Scan for the cell matching the given text and deliver its (x, y) coordinate at center. 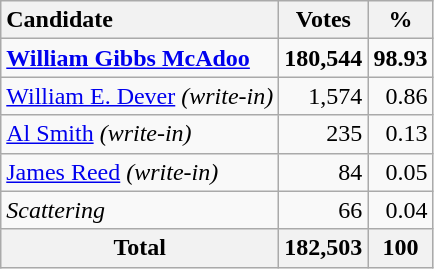
% (400, 20)
235 (324, 134)
0.86 (400, 96)
180,544 (324, 58)
100 (400, 248)
84 (324, 172)
William Gibbs McAdoo (140, 58)
James Reed (write-in) (140, 172)
William E. Dever (write-in) (140, 96)
0.05 (400, 172)
Al Smith (write-in) (140, 134)
1,574 (324, 96)
Total (140, 248)
182,503 (324, 248)
98.93 (400, 58)
0.13 (400, 134)
Votes (324, 20)
Candidate (140, 20)
0.04 (400, 210)
66 (324, 210)
Scattering (140, 210)
